Return (X, Y) of the center of cell containing provided text 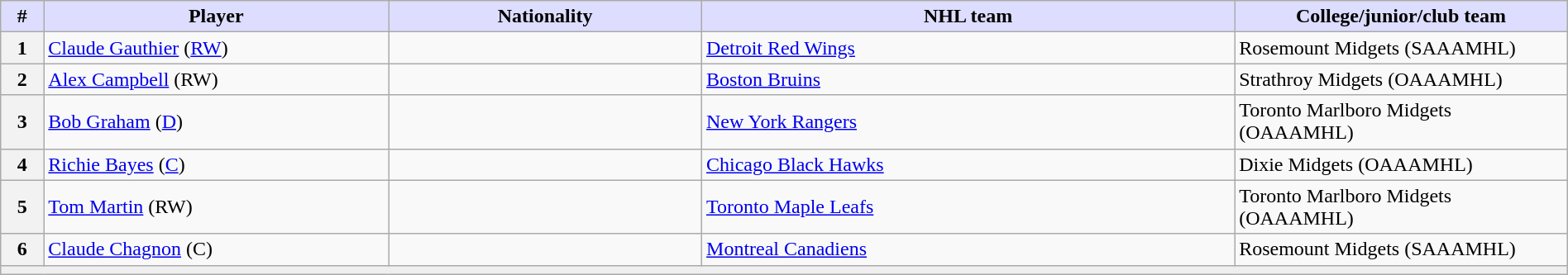
4 (22, 164)
Nationality (546, 17)
Claude Gauthier (RW) (217, 48)
Detroit Red Wings (968, 48)
Alex Campbell (RW) (217, 79)
5 (22, 206)
3 (22, 122)
Boston Bruins (968, 79)
Chicago Black Hawks (968, 164)
College/junior/club team (1401, 17)
2 (22, 79)
Richie Bayes (C) (217, 164)
1 (22, 48)
Claude Chagnon (C) (217, 249)
Montreal Canadiens (968, 249)
Toronto Maple Leafs (968, 206)
Player (217, 17)
6 (22, 249)
NHL team (968, 17)
Tom Martin (RW) (217, 206)
# (22, 17)
Dixie Midgets (OAAAMHL) (1401, 164)
New York Rangers (968, 122)
Bob Graham (D) (217, 122)
Strathroy Midgets (OAAAMHL) (1401, 79)
